Locate the cell with the specified text and output its [x, y] center coordinate. 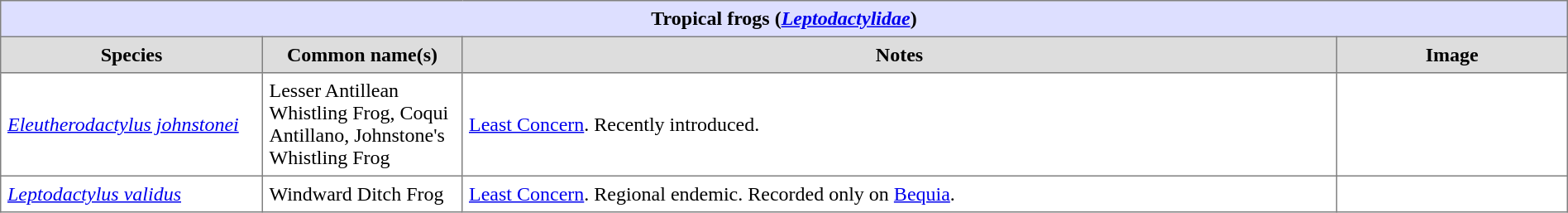
Lesser Antillean Whistling Frog, Coqui Antillano, Johnstone's Whistling Frog [362, 124]
Eleutherodactylus johnstonei [131, 124]
Leptodactylus validus [131, 194]
Image [1452, 55]
Windward Ditch Frog [362, 194]
Least Concern. Recently introduced. [900, 124]
Species [131, 55]
Tropical frogs (Leptodactylidae) [784, 19]
Notes [900, 55]
Common name(s) [362, 55]
Least Concern. Regional endemic. Recorded only on Bequia. [900, 194]
